Pinpoint the cell where the given text exists, returning its [x, y] midpoint coordinate. 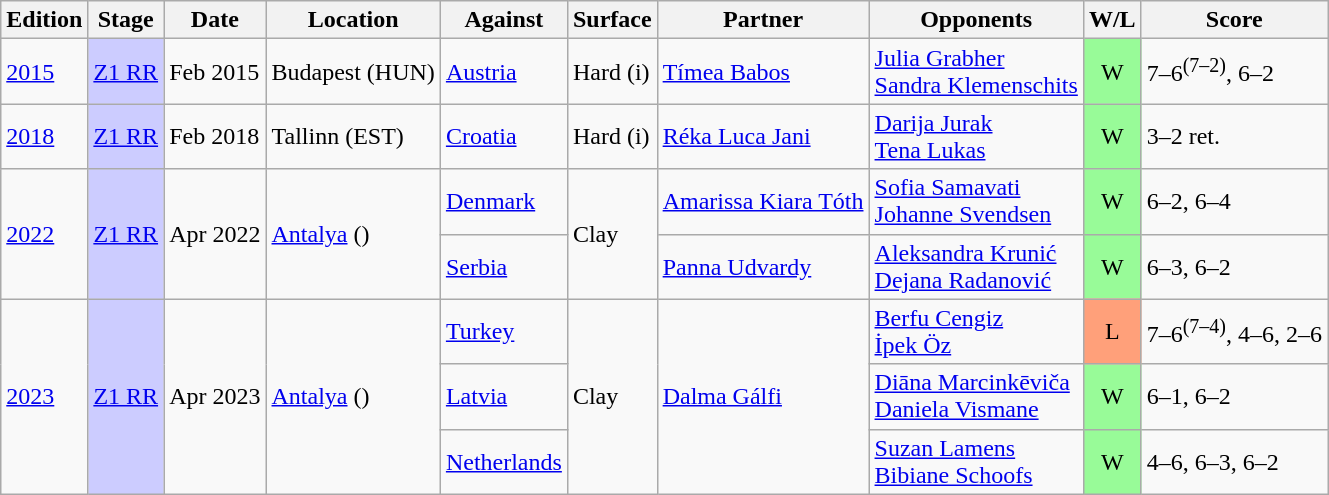
6–3, 6–2 [1234, 266]
Diāna Marcinkēviča Daniela Vismane [976, 396]
Partner [763, 20]
Score [1234, 20]
Budapest (HUN) [353, 72]
Suzan Lamens Bibiane Schoofs [976, 462]
Location [353, 20]
L [1112, 332]
Feb 2018 [215, 136]
Turkey [504, 332]
Apr 2023 [215, 396]
Opponents [976, 20]
2018 [44, 136]
Darija Jurak Tena Lukas [976, 136]
Croatia [504, 136]
Aleksandra Krunić Dejana Radanović [976, 266]
Amarissa Kiara Tóth [763, 202]
7–6(7–4), 4–6, 2–6 [1234, 332]
Netherlands [504, 462]
2015 [44, 72]
Apr 2022 [215, 234]
Date [215, 20]
Against [504, 20]
7–6(7–2), 6–2 [1234, 72]
Berfu Cengiz İpek Öz [976, 332]
Sofia Samavati Johanne Svendsen [976, 202]
Edition [44, 20]
Serbia [504, 266]
3–2 ret. [1234, 136]
2022 [44, 234]
Tallinn (EST) [353, 136]
Stage [126, 20]
Julia Grabher Sandra Klemenschits [976, 72]
2023 [44, 396]
4–6, 6–3, 6–2 [1234, 462]
W/L [1112, 20]
6–2, 6–4 [1234, 202]
Denmark [504, 202]
6–1, 6–2 [1234, 396]
Surface [612, 20]
Dalma Gálfi [763, 396]
Feb 2015 [215, 72]
Latvia [504, 396]
Réka Luca Jani [763, 136]
Austria [504, 72]
Tímea Babos [763, 72]
Panna Udvardy [763, 266]
